Pinpoint the cell where the given text exists, returning its [X, Y] midpoint coordinate. 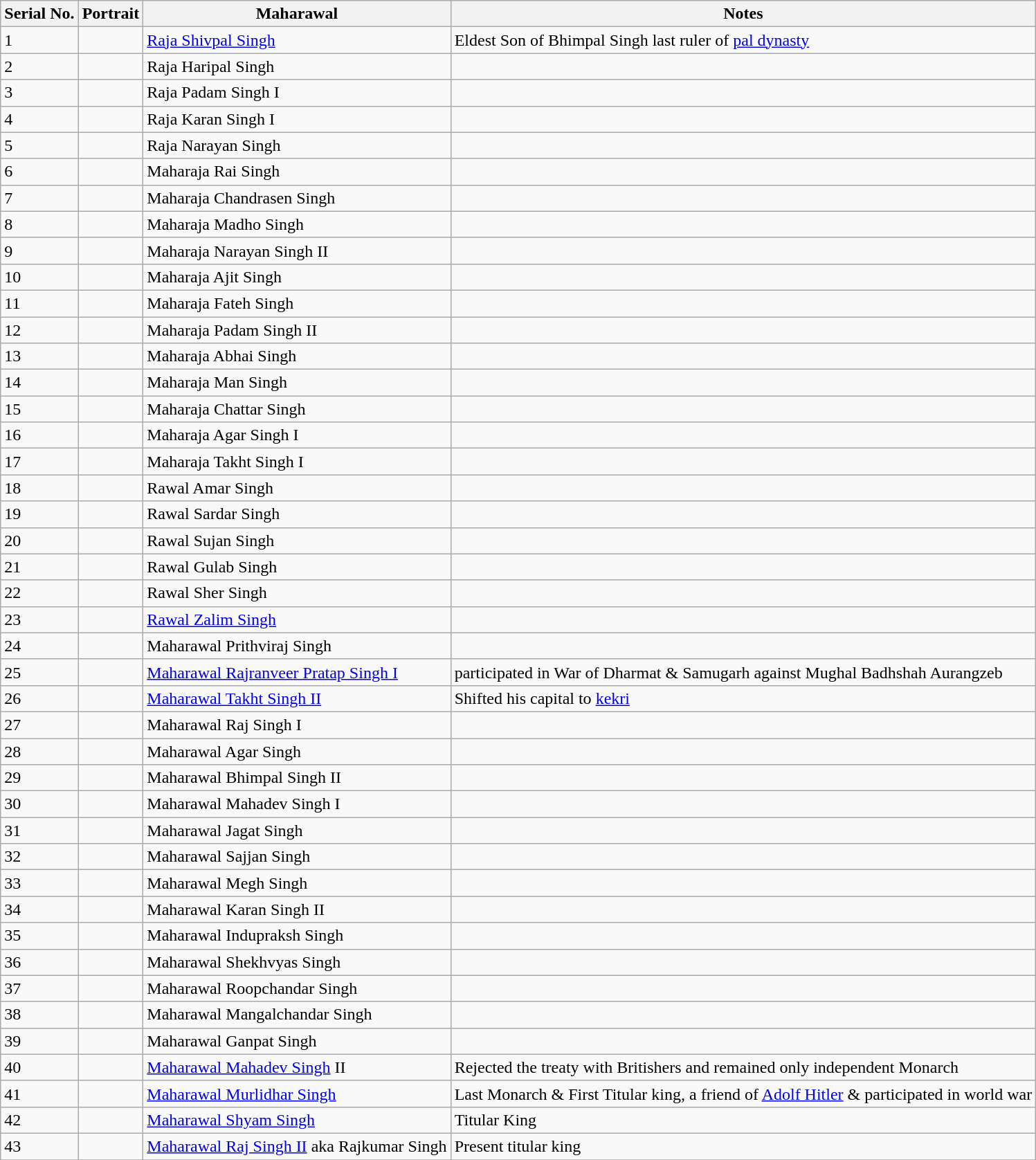
Last Monarch & First Titular king, a friend of Adolf Hitler & participated in world war [743, 1094]
Rejected the treaty with Britishers and remained only independent Monarch [743, 1067]
Maharawal [297, 14]
34 [39, 909]
1 [39, 40]
Maharaja Takht Singh I [297, 462]
4 [39, 119]
Maharaja Man Singh [297, 383]
Present titular king [743, 1146]
Maharaja Padam Singh II [297, 330]
Rawal Sher Singh [297, 593]
Rawal Gulab Singh [297, 567]
13 [39, 356]
8 [39, 224]
Maharaja Abhai Singh [297, 356]
Maharaja Agar Singh I [297, 435]
38 [39, 1015]
Maharawal Bhimpal Singh II [297, 778]
35 [39, 936]
Maharaja Madho Singh [297, 224]
36 [39, 962]
29 [39, 778]
21 [39, 567]
14 [39, 383]
22 [39, 593]
Maharawal Jagat Singh [297, 831]
Maharawal Shyam Singh [297, 1120]
Maharaja Chattar Singh [297, 409]
Maharawal Murlidhar Singh [297, 1094]
23 [39, 619]
5 [39, 145]
Maharaja Narayan Singh II [297, 251]
Serial No. [39, 14]
Maharaja Rai Singh [297, 172]
15 [39, 409]
20 [39, 541]
30 [39, 804]
31 [39, 831]
Maharawal Prithviraj Singh [297, 646]
Shifted his capital to kekri [743, 698]
Titular King [743, 1120]
17 [39, 462]
27 [39, 725]
2 [39, 66]
3 [39, 93]
Maharawal Rajranveer Pratap Singh I [297, 672]
18 [39, 488]
43 [39, 1146]
Raja Padam Singh I [297, 93]
Rawal Sujan Singh [297, 541]
16 [39, 435]
6 [39, 172]
41 [39, 1094]
Maharawal Ganpat Singh [297, 1041]
9 [39, 251]
Maharawal Mangalchandar Singh [297, 1015]
25 [39, 672]
Maharawal Raj Singh II aka Rajkumar Singh [297, 1146]
Maharawal Megh Singh [297, 883]
Maharawal Shekhvyas Singh [297, 962]
Raja Karan Singh I [297, 119]
11 [39, 303]
Raja Haripal Singh [297, 66]
Rawal Amar Singh [297, 488]
10 [39, 277]
Maharaja Fateh Singh [297, 303]
12 [39, 330]
Rawal Sardar Singh [297, 514]
Maharawal Raj Singh I [297, 725]
Maharawal Mahadev Singh I [297, 804]
Raja Shivpal Singh [297, 40]
39 [39, 1041]
Maharawal Indupraksh Singh [297, 936]
26 [39, 698]
Maharawal Mahadev Singh II [297, 1067]
28 [39, 751]
Maharawal Roopchandar Singh [297, 988]
Maharawal Karan Singh II [297, 909]
Maharawal Agar Singh [297, 751]
32 [39, 857]
42 [39, 1120]
Rawal Zalim Singh [297, 619]
7 [39, 198]
Maharawal Takht Singh II [297, 698]
Raja Narayan Singh [297, 145]
participated in War of Dharmat & Samugarh against Mughal Badhshah Aurangzeb [743, 672]
Maharaja Chandrasen Singh [297, 198]
Portrait [111, 14]
40 [39, 1067]
Eldest Son of Bhimpal Singh last ruler of pal dynasty [743, 40]
19 [39, 514]
Notes [743, 14]
33 [39, 883]
37 [39, 988]
Maharaja Ajit Singh [297, 277]
24 [39, 646]
Maharawal Sajjan Singh [297, 857]
